Return the [x, y] coordinate for the center point of the cell that contains the specified text.  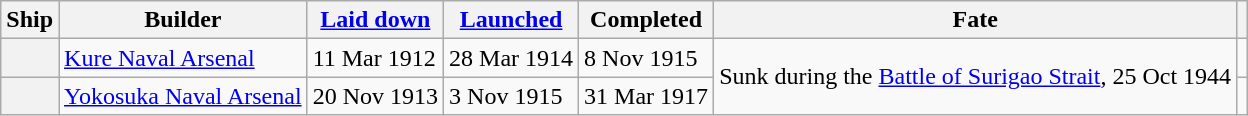
Completed [646, 20]
Yokosuka Naval Arsenal [184, 96]
Builder [184, 20]
8 Nov 1915 [646, 58]
20 Nov 1913 [375, 96]
11 Mar 1912 [375, 58]
Sunk during the Battle of Surigao Strait, 25 Oct 1944 [976, 77]
31 Mar 1917 [646, 96]
Kure Naval Arsenal [184, 58]
Ship [30, 20]
Laid down [375, 20]
28 Mar 1914 [512, 58]
Fate [976, 20]
Launched [512, 20]
3 Nov 1915 [512, 96]
